Return [X, Y] of the center of cell containing provided text 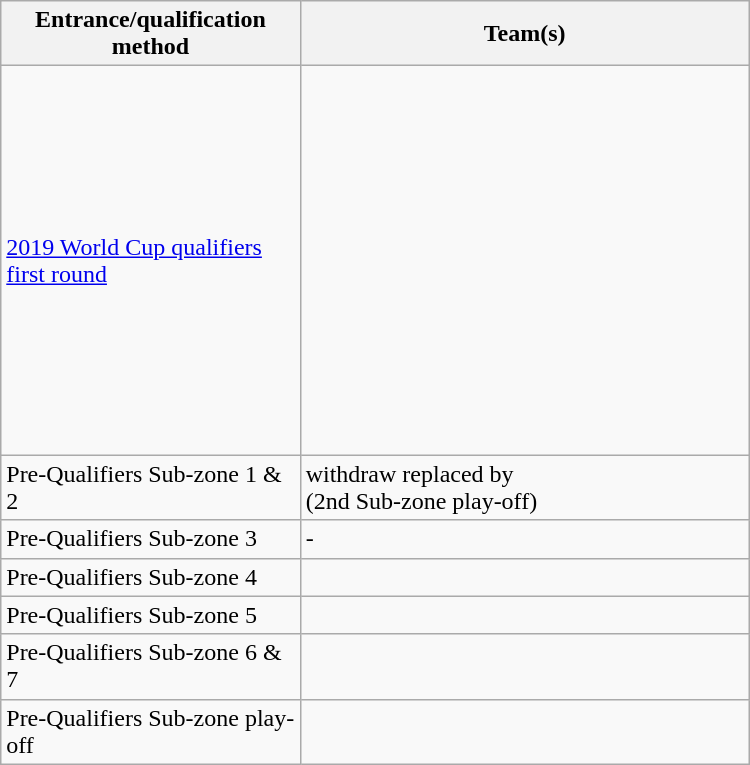
Pre-Qualifiers Sub-zone 5 [150, 615]
- [524, 539]
withdraw replaced by (2nd Sub-zone play-off) [524, 488]
Pre-Qualifiers Sub-zone play-off [150, 732]
Pre-Qualifiers Sub-zone 1 & 2 [150, 488]
Pre-Qualifiers Sub-zone 3 [150, 539]
Entrance/qualification method [150, 34]
Pre-Qualifiers Sub-zone 6 & 7 [150, 666]
Pre-Qualifiers Sub-zone 4 [150, 577]
Team(s) [524, 34]
2019 World Cup qualifiers first round [150, 260]
